Detect which cell encompasses the target text, then output its [x, y] center coordinate. 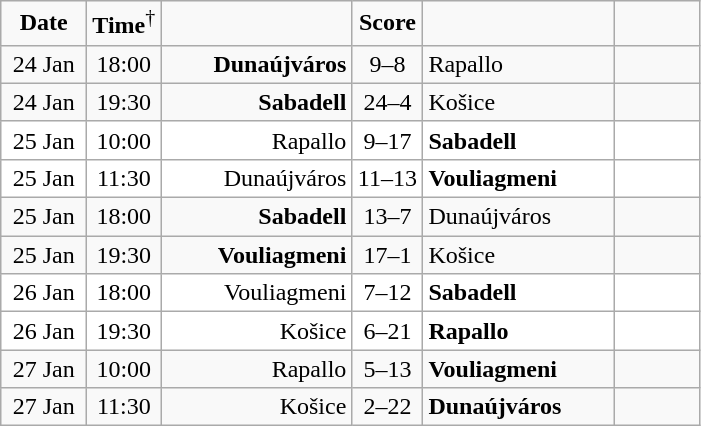
2–22 [388, 407]
Score [388, 24]
5–13 [388, 369]
7–12 [388, 293]
11–13 [388, 178]
24–4 [388, 102]
13–7 [388, 217]
Date [44, 24]
17–1 [388, 255]
6–21 [388, 331]
9–17 [388, 140]
9–8 [388, 64]
Time† [124, 24]
